Locate the cell with the specified text and output its [X, Y] center coordinate. 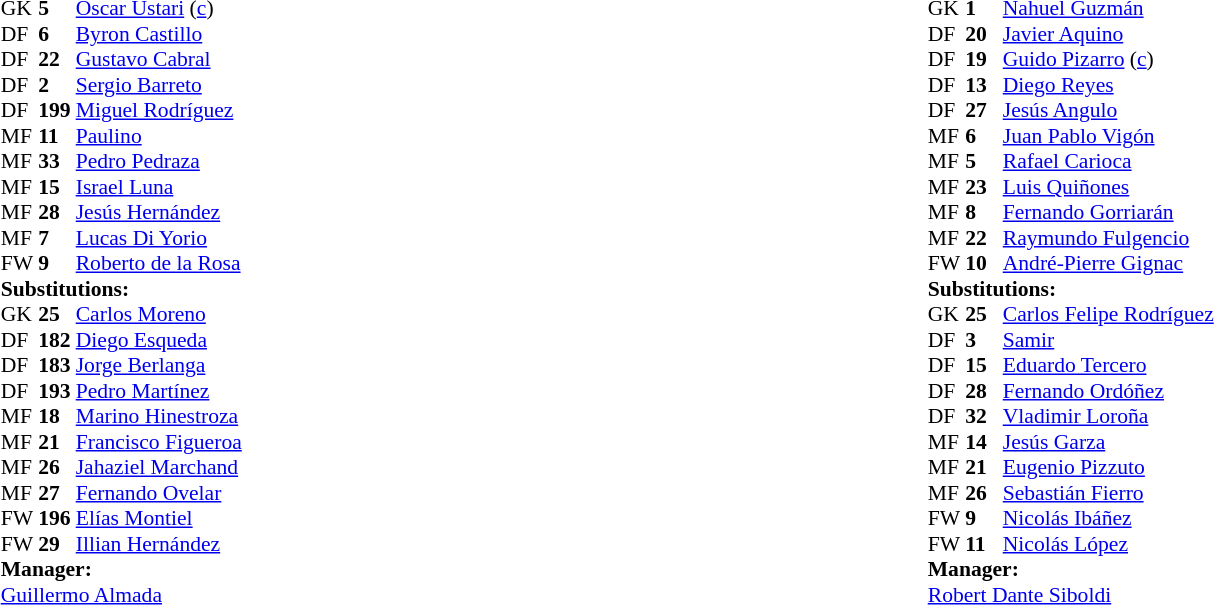
Vladimir Loroña [1108, 417]
Jesús Angulo [1108, 111]
Miguel Rodríguez [159, 111]
Lucas Di Yorio [159, 238]
Eugenio Pizzuto [1108, 467]
Jesús Garza [1108, 442]
Jorge Berlanga [159, 365]
5 [984, 161]
182 [57, 340]
Luis Quiñones [1108, 187]
33 [57, 161]
Carlos Felipe Rodríguez [1108, 315]
Elías Montiel [159, 519]
8 [984, 213]
Juan Pablo Vigón [1108, 136]
Fernando Gorriarán [1108, 213]
Marino Hinestroza [159, 417]
29 [57, 544]
199 [57, 111]
Eduardo Tercero [1108, 365]
Fernando Ordóñez [1108, 391]
Gustavo Cabral [159, 59]
Paulino [159, 136]
32 [984, 417]
Sergio Barreto [159, 85]
14 [984, 442]
Roberto de la Rosa [159, 263]
Jesús Hernández [159, 213]
20 [984, 34]
Diego Reyes [1108, 85]
193 [57, 391]
Sebastián Fierro [1108, 493]
7 [57, 238]
Francisco Figueroa [159, 442]
Carlos Moreno [159, 315]
Israel Luna [159, 187]
Pedro Pedraza [159, 161]
Byron Castillo [159, 34]
3 [984, 340]
Javier Aquino [1108, 34]
Illian Hernández [159, 544]
André-Pierre Gignac [1108, 263]
Nicolás Ibáñez [1108, 519]
2 [57, 85]
13 [984, 85]
Nicolás López [1108, 544]
183 [57, 365]
Jahaziel Marchand [159, 467]
Guido Pizarro (c) [1108, 59]
18 [57, 417]
196 [57, 519]
Fernando Ovelar [159, 493]
Diego Esqueda [159, 340]
10 [984, 263]
23 [984, 187]
Raymundo Fulgencio [1108, 238]
Samir [1108, 340]
Rafael Carioca [1108, 161]
Pedro Martínez [159, 391]
19 [984, 59]
